Output the (X, Y) coordinate of the center of the cell containing the given text.  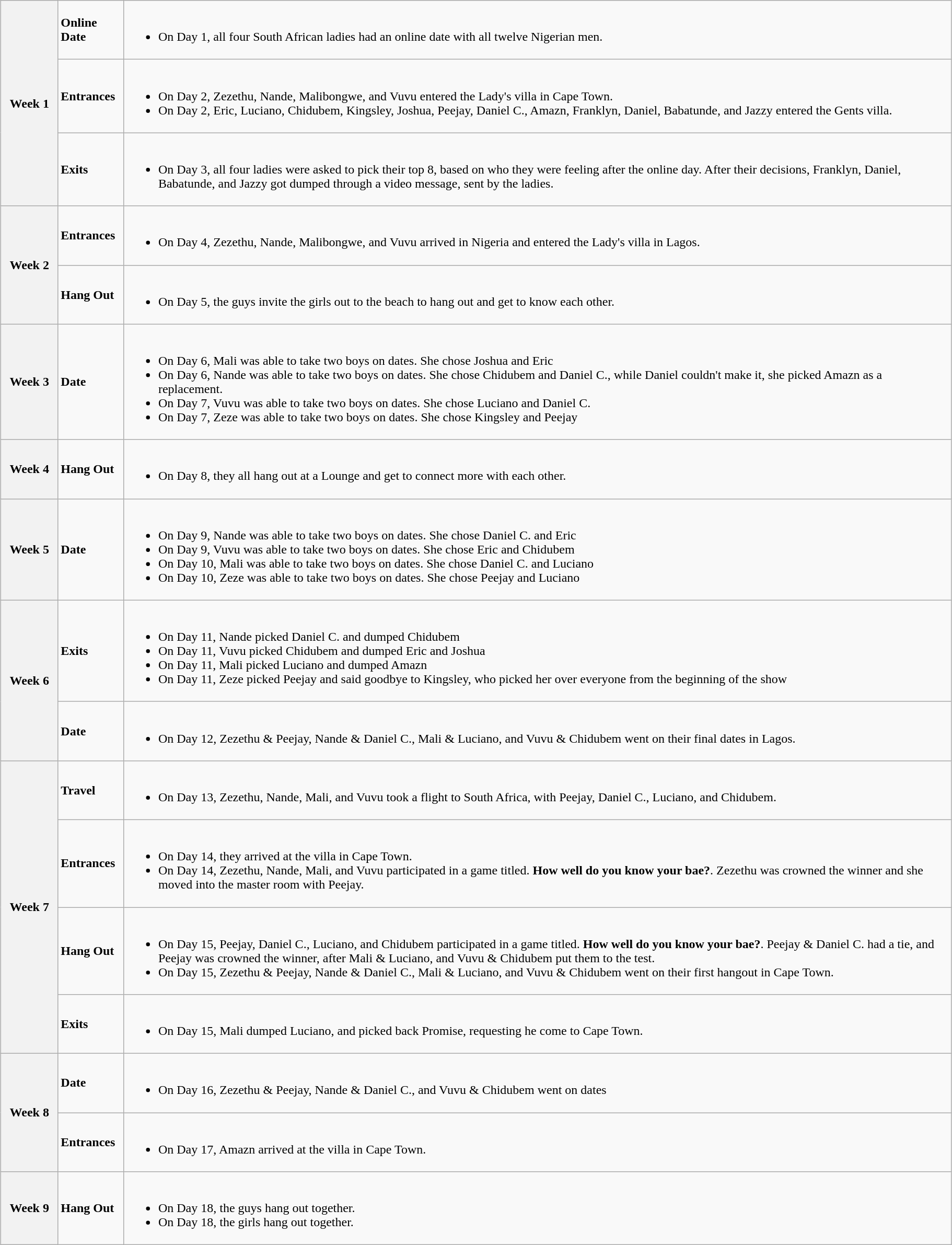
Online Date (91, 30)
On Day 15, Mali dumped Luciano, and picked back Promise, requesting he come to Cape Town. (537, 1024)
On Day 1, all four South African ladies had an online date with all twelve Nigerian men. (537, 30)
On Day 17, Amazn arrived at the villa in Cape Town. (537, 1143)
Week 2 (29, 265)
Week 9 (29, 1208)
Travel (91, 790)
Week 7 (29, 907)
Week 5 (29, 549)
On Day 12, Zezethu & Peejay, Nande & Daniel C., Mali & Luciano, and Vuvu & Chidubem went on their final dates in Lagos. (537, 731)
Week 3 (29, 382)
On Day 8, they all hang out at a Lounge and get to connect more with each other. (537, 469)
On Day 13, Zezethu, Nande, Mali, and Vuvu took a flight to South Africa, with Peejay, Daniel C., Luciano, and Chidubem. (537, 790)
On Day 4, Zezethu, Nande, Malibongwe, and Vuvu arrived in Nigeria and entered the Lady's villa in Lagos. (537, 235)
Week 8 (29, 1113)
Week 6 (29, 681)
On Day 16, Zezethu & Peejay, Nande & Daniel C., and Vuvu & Chidubem went on dates (537, 1083)
On Day 18, the guys hang out together.On Day 18, the girls hang out together. (537, 1208)
Week 1 (29, 103)
Week 4 (29, 469)
On Day 5, the guys invite the girls out to the beach to hang out and get to know each other. (537, 295)
